Scan for the cell matching the given text and deliver its (x, y) coordinate at center. 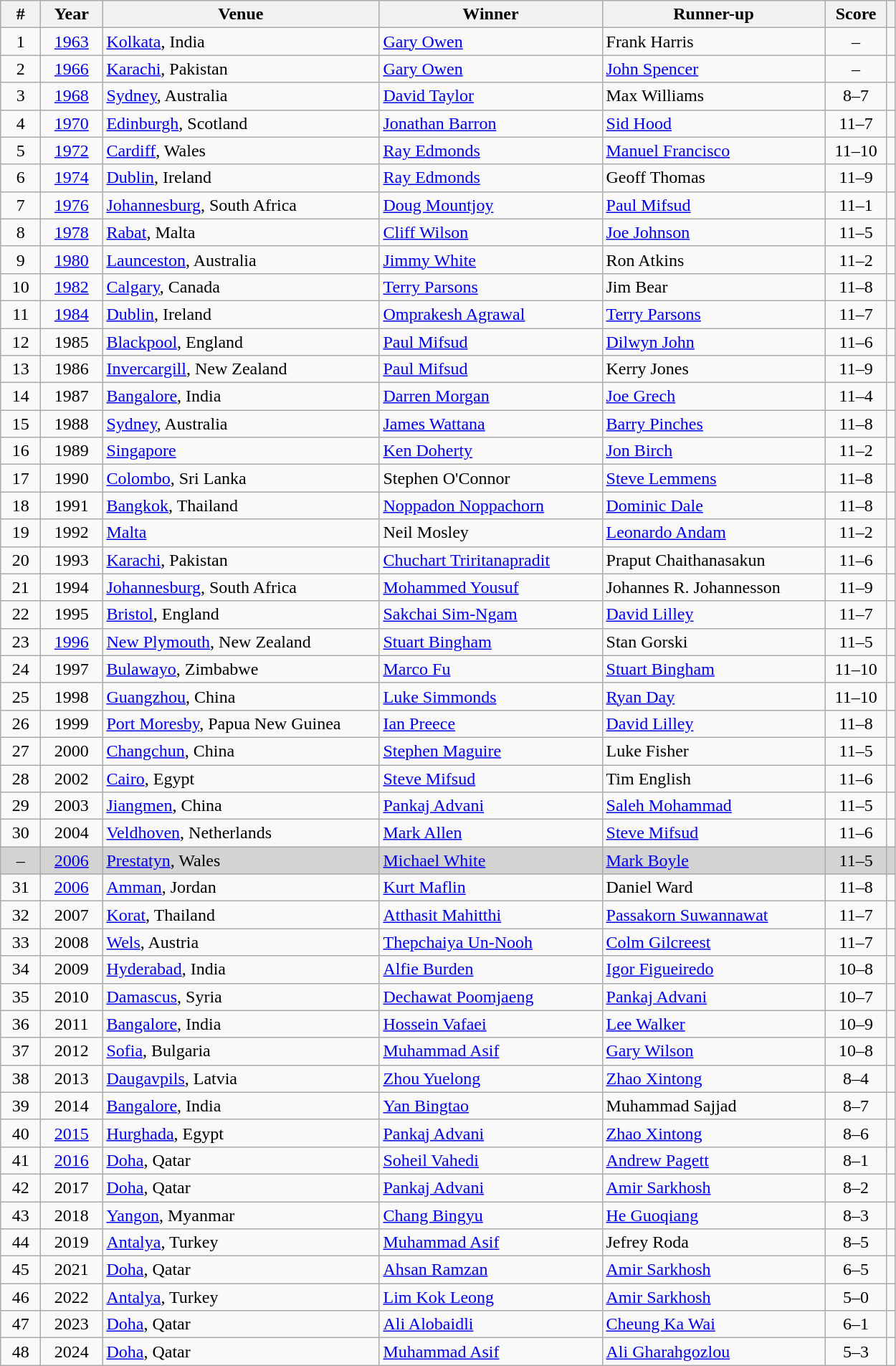
2019 (72, 1243)
8–5 (856, 1243)
14 (21, 397)
1968 (72, 96)
Max Williams (714, 96)
Cairo, Egypt (241, 778)
9 (21, 260)
1991 (72, 506)
2003 (72, 806)
Joe Grech (714, 397)
1972 (72, 151)
Jiangmen, China (241, 806)
19 (21, 533)
Igor Figueiredo (714, 969)
Cheung Ka Wai (714, 1324)
1987 (72, 397)
Ali Alobaidli (490, 1324)
21 (21, 587)
1989 (72, 451)
Ryan Day (714, 696)
2022 (72, 1297)
25 (21, 696)
Thepchaiya Un-Nooh (490, 942)
4 (21, 123)
2009 (72, 969)
Neil Mosley (490, 533)
1970 (72, 123)
Luke Simmonds (490, 696)
6–1 (856, 1324)
Johannes R. Johannesson (714, 587)
Mark Allen (490, 833)
Jonathan Barron (490, 123)
41 (21, 1160)
8–2 (856, 1187)
5 (21, 151)
33 (21, 942)
2007 (72, 915)
Blackpool, England (241, 342)
1992 (72, 533)
Bulawayo, Zimbabwe (241, 669)
Jim Bear (714, 287)
12 (21, 342)
Leonardo Andam (714, 533)
15 (21, 424)
Doug Mountjoy (490, 205)
Manuel Francisco (714, 151)
Port Moresby, Papua New Guinea (241, 724)
Launceston, Australia (241, 260)
2024 (72, 1352)
Sakchai Sim-Ngam (490, 615)
2 (21, 69)
8–4 (856, 1078)
1995 (72, 615)
1963 (72, 42)
6–5 (856, 1270)
Ken Doherty (490, 451)
5–0 (856, 1297)
8–1 (856, 1160)
22 (21, 615)
2023 (72, 1324)
7 (21, 205)
2016 (72, 1160)
1980 (72, 260)
1966 (72, 69)
40 (21, 1133)
# (21, 14)
37 (21, 1051)
29 (21, 806)
Daugavpils, Latvia (241, 1078)
Jefrey Roda (714, 1243)
Stephen O'Connor (490, 478)
Year (72, 14)
Damascus, Syria (241, 997)
48 (21, 1352)
Colombo, Sri Lanka (241, 478)
Ron Atkins (714, 260)
2011 (72, 1024)
Dominic Dale (714, 506)
16 (21, 451)
Mark Boyle (714, 860)
Bristol, England (241, 615)
38 (21, 1078)
42 (21, 1187)
Ahsan Ramzan (490, 1270)
New Plymouth, New Zealand (241, 642)
2000 (72, 751)
James Wattana (490, 424)
Mohammed Yousuf (490, 587)
11–4 (856, 397)
John Spencer (714, 69)
Tim English (714, 778)
Daniel Ward (714, 888)
30 (21, 833)
Chuchart Triritanapradit (490, 560)
Amman, Jordan (241, 888)
13 (21, 369)
Stan Gorski (714, 642)
39 (21, 1106)
Malta (241, 533)
Prestatyn, Wales (241, 860)
34 (21, 969)
Kerry Jones (714, 369)
Wels, Austria (241, 942)
Atthasit Mahitthi (490, 915)
Ali Gharahgozlou (714, 1352)
Sofia, Bulgaria (241, 1051)
10 (21, 287)
36 (21, 1024)
10–9 (856, 1024)
32 (21, 915)
Cardiff, Wales (241, 151)
Luke Fisher (714, 751)
Steve Lemmens (714, 478)
35 (21, 997)
18 (21, 506)
Ian Preece (490, 724)
Stephen Maguire (490, 751)
2010 (72, 997)
43 (21, 1215)
Korat, Thailand (241, 915)
Edinburgh, Scotland (241, 123)
Dilwyn John (714, 342)
23 (21, 642)
Soheil Vahedi (490, 1160)
2002 (72, 778)
24 (21, 669)
8–3 (856, 1215)
Calgary, Canada (241, 287)
1988 (72, 424)
He Guoqiang (714, 1215)
Lim Kok Leong (490, 1297)
11 (21, 314)
1993 (72, 560)
Score (856, 14)
44 (21, 1243)
2004 (72, 833)
Invercargill, New Zealand (241, 369)
3 (21, 96)
Sid Hood (714, 123)
Veldhoven, Netherlands (241, 833)
1976 (72, 205)
Colm Gilcreest (714, 942)
8–6 (856, 1133)
Hurghada, Egypt (241, 1133)
Joe Johnson (714, 232)
2008 (72, 942)
1984 (72, 314)
Lee Walker (714, 1024)
45 (21, 1270)
2021 (72, 1270)
Saleh Mohammad (714, 806)
Geoff Thomas (714, 178)
1998 (72, 696)
6 (21, 178)
1990 (72, 478)
Noppadon Noppachorn (490, 506)
1 (21, 42)
Runner-up (714, 14)
2014 (72, 1106)
Hossein Vafaei (490, 1024)
Dechawat Poomjaeng (490, 997)
Alfie Burden (490, 969)
46 (21, 1297)
Singapore (241, 451)
2013 (72, 1078)
Hyderabad, India (241, 969)
Guangzhou, China (241, 696)
Gary Wilson (714, 1051)
Marco Fu (490, 669)
Jimmy White (490, 260)
28 (21, 778)
Yan Bingtao (490, 1106)
Frank Harris (714, 42)
1997 (72, 669)
31 (21, 888)
1994 (72, 587)
27 (21, 751)
Passakorn Suwannawat (714, 915)
Jon Birch (714, 451)
2018 (72, 1215)
Andrew Pagett (714, 1160)
20 (21, 560)
17 (21, 478)
David Taylor (490, 96)
2012 (72, 1051)
2015 (72, 1133)
1985 (72, 342)
10–7 (856, 997)
Yangon, Myanmar (241, 1215)
26 (21, 724)
Bangkok, Thailand (241, 506)
Rabat, Malta (241, 232)
Venue (241, 14)
Michael White (490, 860)
1986 (72, 369)
5–3 (856, 1352)
Praput Chaithanasakun (714, 560)
Zhou Yuelong (490, 1078)
2017 (72, 1187)
47 (21, 1324)
1978 (72, 232)
Kurt Maflin (490, 888)
11–1 (856, 205)
Chang Bingyu (490, 1215)
1982 (72, 287)
Cliff Wilson (490, 232)
8 (21, 232)
Winner (490, 14)
1974 (72, 178)
Omprakesh Agrawal (490, 314)
1999 (72, 724)
1996 (72, 642)
Changchun, China (241, 751)
Kolkata, India (241, 42)
Barry Pinches (714, 424)
Muhammad Sajjad (714, 1106)
Darren Morgan (490, 397)
